Pinpoint the cell where the given text exists, returning its [x, y] midpoint coordinate. 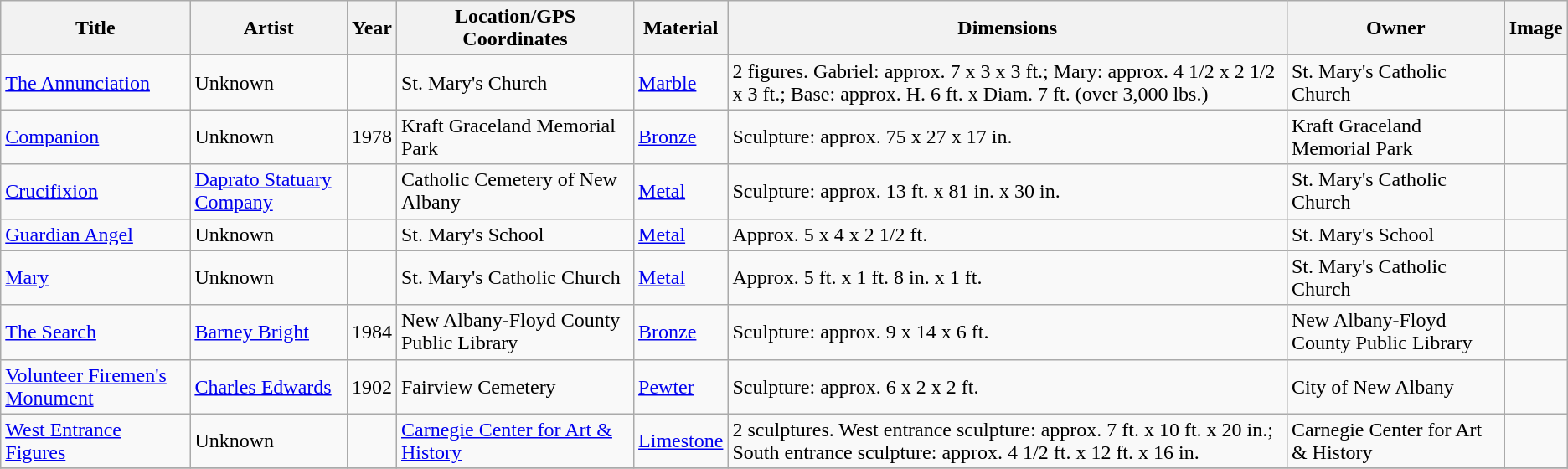
Limestone [681, 441]
Guardian Angel [95, 234]
1902 [372, 387]
West Entrance Figures [95, 441]
1978 [372, 137]
Sculpture: approx. 75 x 27 x 17 in. [1007, 137]
Dimensions [1007, 28]
Mary [95, 278]
Charles Edwards [269, 387]
Fairview Cemetery [514, 387]
The Search [95, 332]
1984 [372, 332]
The Annunciation [95, 82]
Approx. 5 x 4 x 2 1/2 ft. [1007, 234]
Pewter [681, 387]
Daprato Statuary Company [269, 191]
Material [681, 28]
Title [95, 28]
Sculpture: approx. 9 x 14 x 6 ft. [1007, 332]
Volunteer Firemen's Monument [95, 387]
City of New Albany [1395, 387]
Location/GPS Coordinates [514, 28]
Owner [1395, 28]
Artist [269, 28]
Barney Bright [269, 332]
St. Mary's Church [514, 82]
Crucifixion [95, 191]
2 figures. Gabriel: approx. 7 x 3 x 3 ft.; Mary: approx. 4 1/2 x 2 1/2 x 3 ft.; Base: approx. H. 6 ft. x Diam. 7 ft. (over 3,000 lbs.) [1007, 82]
Catholic Cemetery of New Albany [514, 191]
Image [1536, 28]
2 sculptures. West entrance sculpture: approx. 7 ft. x 10 ft. x 20 in.; South entrance sculpture: approx. 4 1/2 ft. x 12 ft. x 16 in. [1007, 441]
Sculpture: approx. 13 ft. x 81 in. x 30 in. [1007, 191]
Approx. 5 ft. x 1 ft. 8 in. x 1 ft. [1007, 278]
Sculpture: approx. 6 x 2 x 2 ft. [1007, 387]
Companion [95, 137]
Marble [681, 82]
Year [372, 28]
